Scan for the cell matching the given text and deliver its [X, Y] coordinate at center. 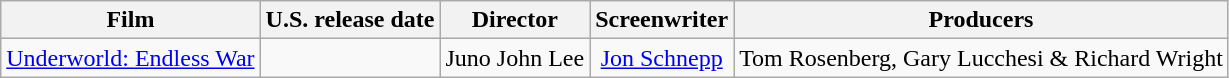
Producers [982, 20]
Jon Schnepp [662, 58]
Director [515, 20]
Tom Rosenberg, Gary Lucchesi & Richard Wright [982, 58]
U.S. release date [350, 20]
Screenwriter [662, 20]
Underworld: Endless War [130, 58]
Juno John Lee [515, 58]
Film [130, 20]
